Determine the [X, Y] coordinate at the center of the cell enclosing the given text.  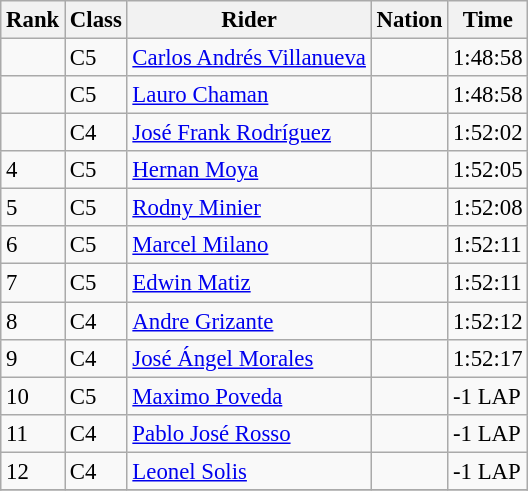
1:52:08 [488, 208]
Maximo Poveda [249, 396]
José Ángel Morales [249, 358]
11 [33, 433]
Lauro Chaman [249, 95]
Class [96, 20]
4 [33, 170]
10 [33, 396]
Edwin Matiz [249, 283]
Marcel Milano [249, 245]
1:52:17 [488, 358]
José Frank Rodríguez [249, 133]
Pablo José Rosso [249, 433]
5 [33, 208]
9 [33, 358]
Time [488, 20]
Rank [33, 20]
1:52:05 [488, 170]
Andre Grizante [249, 321]
12 [33, 471]
Carlos Andrés Villanueva [249, 58]
1:52:02 [488, 133]
Nation [409, 20]
Rider [249, 20]
6 [33, 245]
Leonel Solis [249, 471]
7 [33, 283]
Hernan Moya [249, 170]
8 [33, 321]
1:52:12 [488, 321]
Rodny Minier [249, 208]
